Return [X, Y] of the center of cell containing provided text 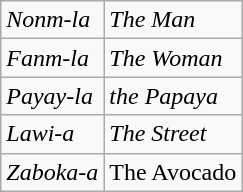
Lawi-a [52, 134]
Payay-la [52, 96]
The Woman [173, 58]
the Papaya [173, 96]
Zaboka-a [52, 172]
The Street [173, 134]
Nonm-la [52, 20]
The Avocado [173, 172]
Fanm-la [52, 58]
The Man [173, 20]
